Pinpoint the cell where the given text exists, returning its (X, Y) midpoint coordinate. 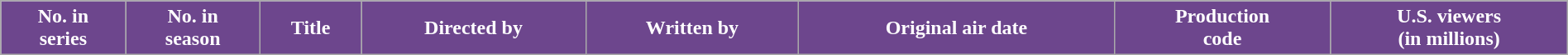
No. inseries (63, 28)
Written by (692, 28)
Productioncode (1222, 28)
No. inseason (193, 28)
Original air date (956, 28)
Directed by (473, 28)
Title (310, 28)
U.S. viewers (in millions) (1449, 28)
